Locate the cell with the specified text and output its (x, y) center coordinate. 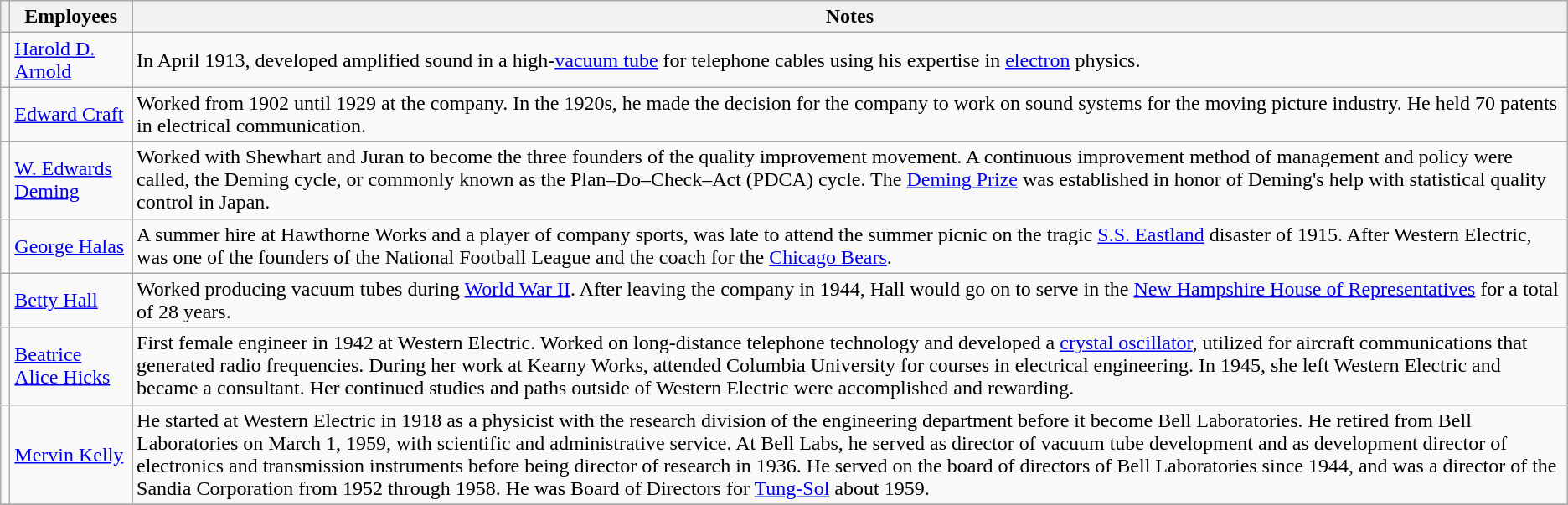
Notes (850, 17)
George Halas (71, 246)
Betty Hall (71, 300)
Harold D. Arnold (71, 60)
Mervin Kelly (71, 454)
Edward Craft (71, 114)
Beatrice Alice Hicks (71, 366)
W. Edwards Deming (71, 180)
In April 1913, developed amplified sound in a high-vacuum tube for telephone cables using his expertise in electron physics. (850, 60)
Employees (71, 17)
